Return (X, Y) of the center of cell containing provided text 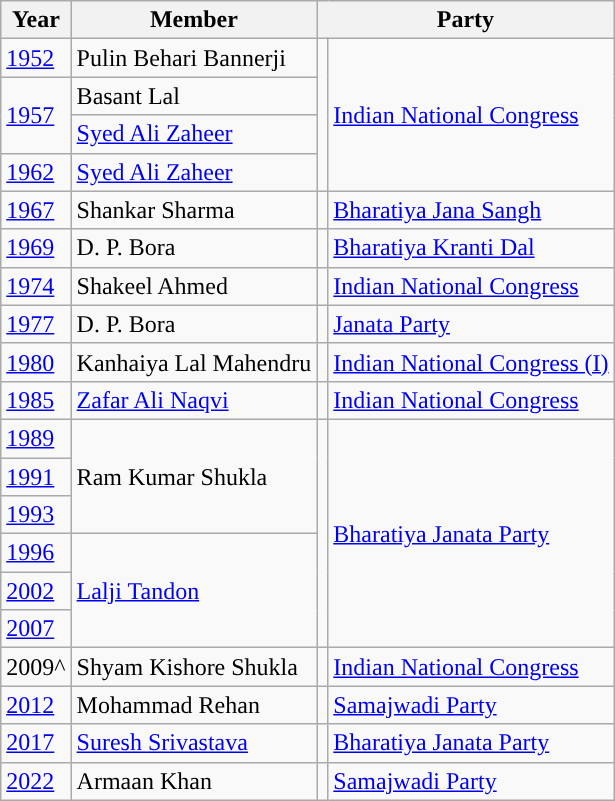
2022 (36, 781)
Ram Kumar Shukla (194, 476)
Bharatiya Kranti Dal (471, 248)
Kanhaiya Lal Mahendru (194, 362)
2007 (36, 629)
Shankar Sharma (194, 210)
Basant Lal (194, 96)
Armaan Khan (194, 781)
1957 (36, 115)
1991 (36, 477)
2012 (36, 705)
Shakeel Ahmed (194, 286)
Janata Party (471, 324)
Lalji Tandon (194, 591)
1996 (36, 553)
2009^ (36, 667)
Party (466, 20)
1977 (36, 324)
Shyam Kishore Shukla (194, 667)
Member (194, 20)
Bharatiya Jana Sangh (471, 210)
2002 (36, 591)
2017 (36, 743)
1989 (36, 438)
Mohammad Rehan (194, 705)
Pulin Behari Bannerji (194, 58)
Year (36, 20)
1993 (36, 515)
Indian National Congress (I) (471, 362)
1974 (36, 286)
1980 (36, 362)
Suresh Srivastava (194, 743)
Zafar Ali Naqvi (194, 400)
1952 (36, 58)
1969 (36, 248)
1967 (36, 210)
1985 (36, 400)
1962 (36, 172)
